Return the [x, y] coordinate for the center point of the cell that contains the specified text.  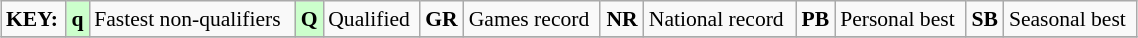
Qualified [371, 19]
Games record [532, 19]
q [78, 19]
NR [622, 19]
KEY: [34, 19]
National record [720, 19]
Personal best [900, 19]
SB [985, 19]
Fastest non-qualifiers [192, 19]
GR [442, 19]
Seasonal best [1070, 19]
PB [816, 19]
Q [309, 19]
